Capture the cell that displays the provided text and extract its (X, Y) central coordinate. 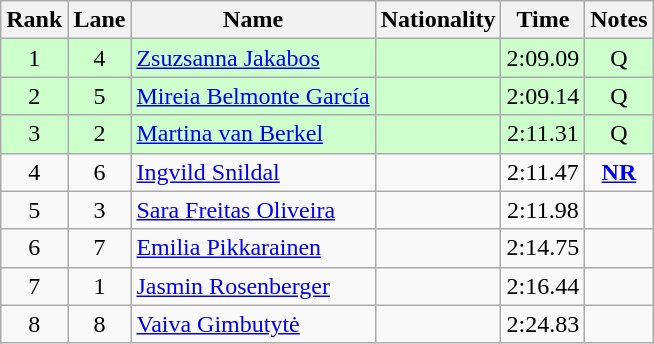
2:11.98 (543, 210)
2:24.83 (543, 324)
Sara Freitas Oliveira (253, 210)
Notes (619, 20)
Nationality (438, 20)
Jasmin Rosenberger (253, 286)
Ingvild Snildal (253, 172)
2:14.75 (543, 248)
Mireia Belmonte García (253, 96)
2:16.44 (543, 286)
2:11.31 (543, 134)
Zsuzsanna Jakabos (253, 58)
Lane (100, 20)
Name (253, 20)
Emilia Pikkarainen (253, 248)
Time (543, 20)
Martina van Berkel (253, 134)
Rank (34, 20)
2:11.47 (543, 172)
2:09.09 (543, 58)
Vaiva Gimbutytė (253, 324)
2:09.14 (543, 96)
NR (619, 172)
